Return the [x, y] coordinate for the center point of the cell that contains the specified text.  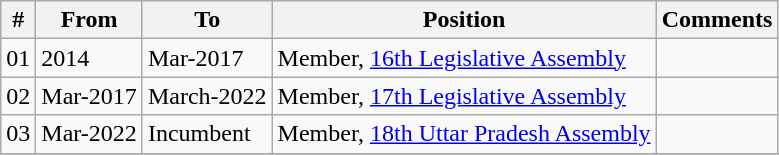
02 [18, 96]
03 [18, 134]
Mar-2022 [90, 134]
# [18, 20]
Incumbent [207, 134]
Position [464, 20]
2014 [90, 58]
To [207, 20]
Member, 18th Uttar Pradesh Assembly [464, 134]
March-2022 [207, 96]
01 [18, 58]
Member, 17th Legislative Assembly [464, 96]
Member, 16th Legislative Assembly [464, 58]
From [90, 20]
Comments [717, 20]
